For the text-containing cell, return its midpoint in [X, Y] coordinate format. 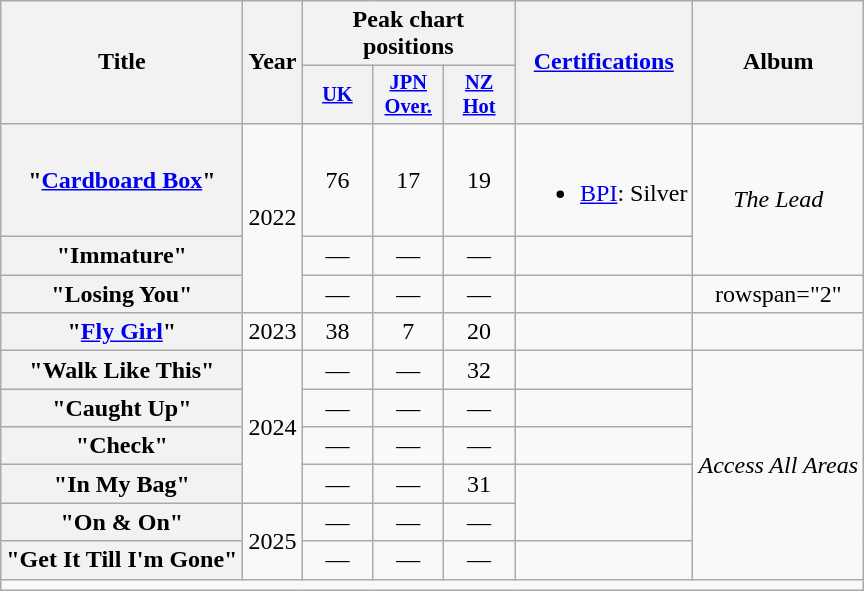
"Caught Up" [122, 408]
2022 [272, 218]
31 [480, 484]
"On & On" [122, 522]
NZHot [480, 95]
"Losing You" [122, 294]
BPI: Silver [604, 180]
2024 [272, 427]
Certifications [604, 62]
17 [408, 180]
32 [480, 370]
2023 [272, 332]
19 [480, 180]
"Get It Till I'm Gone" [122, 560]
"In My Bag" [122, 484]
Year [272, 62]
Title [122, 62]
UK [338, 95]
76 [338, 180]
"Fly Girl" [122, 332]
Access All Areas [778, 465]
"Walk Like This" [122, 370]
7 [408, 332]
The Lead [778, 198]
Album [778, 62]
Peak chart positions [408, 34]
"Check" [122, 446]
20 [480, 332]
38 [338, 332]
2025 [272, 541]
rowspan="2" [778, 294]
"Immature" [122, 256]
JPNOver. [408, 95]
"Cardboard Box" [122, 180]
